Determine the [X, Y] coordinate at the center of the cell enclosing the given text.  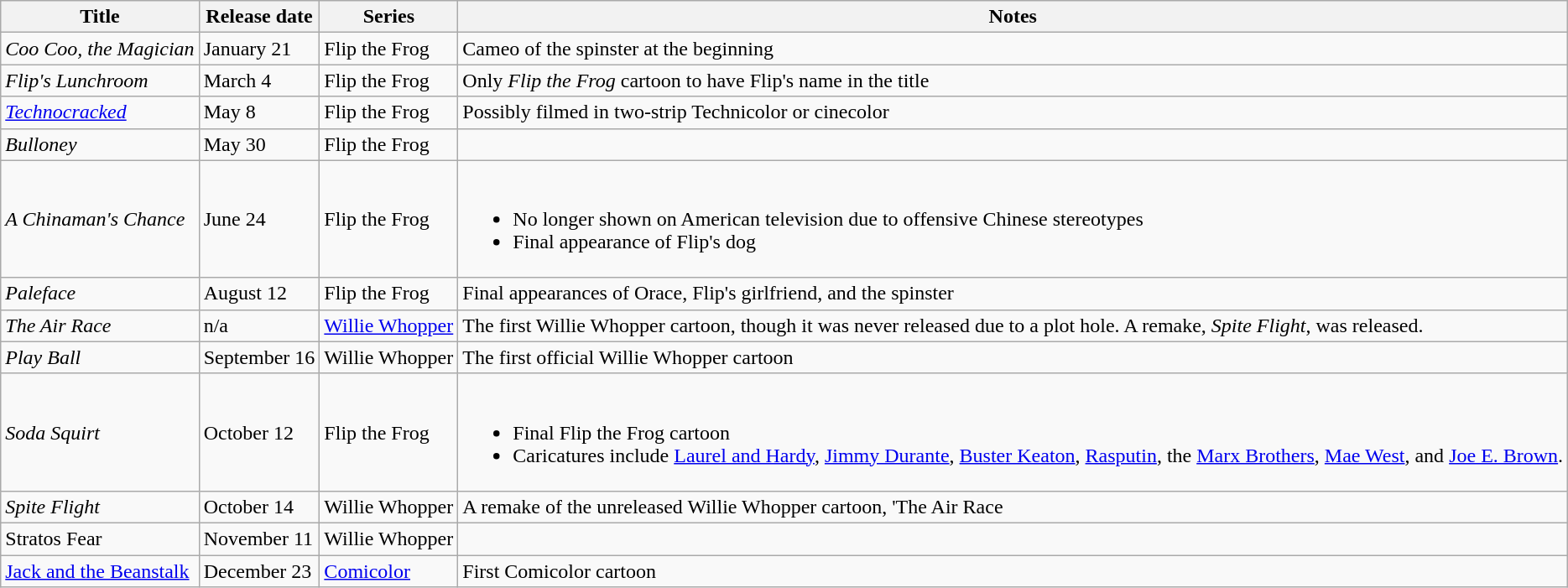
September 16 [259, 357]
May 30 [259, 144]
Coo Coo, the Magician [100, 49]
August 12 [259, 294]
Jack and the Beanstalk [100, 571]
No longer shown on American television due to offensive Chinese stereotypesFinal appearance of Flip's dog [1013, 219]
June 24 [259, 219]
Cameo of the spinster at the beginning [1013, 49]
October 12 [259, 432]
The first Willie Whopper cartoon, though it was never released due to a plot hole. A remake, Spite Flight, was released. [1013, 325]
Possibly filmed in two-strip Technicolor or cinecolor [1013, 112]
October 14 [259, 507]
Technocracked [100, 112]
Final appearances of Orace, Flip's girlfriend, and the spinster [1013, 294]
The first official Willie Whopper cartoon [1013, 357]
December 23 [259, 571]
Play Ball [100, 357]
The Air Race [100, 325]
Flip's Lunchroom [100, 81]
Soda Squirt [100, 432]
March 4 [259, 81]
A Chinaman's Chance [100, 219]
Spite Flight [100, 507]
May 8 [259, 112]
January 21 [259, 49]
November 11 [259, 539]
Notes [1013, 17]
Comicolor [389, 571]
Bulloney [100, 144]
Series [389, 17]
Title [100, 17]
Stratos Fear [100, 539]
Paleface [100, 294]
n/a [259, 325]
Release date [259, 17]
First Comicolor cartoon [1013, 571]
Only Flip the Frog cartoon to have Flip's name in the title [1013, 81]
A remake of the unreleased Willie Whopper cartoon, 'The Air Race [1013, 507]
